Extract the (X, Y) coordinate from the center of the cell holding the provided text.  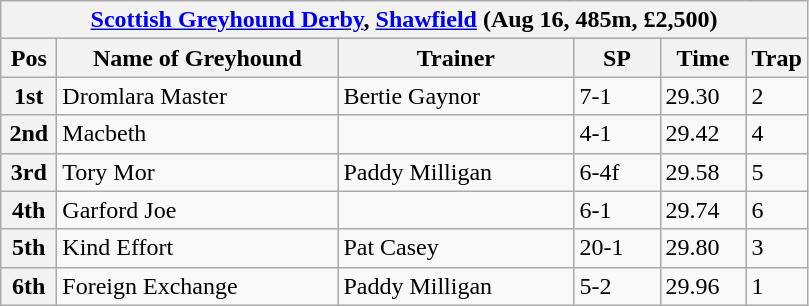
Bertie Gaynor (456, 96)
4th (29, 210)
Trainer (456, 58)
6-4f (617, 172)
20-1 (617, 248)
3rd (29, 172)
4-1 (617, 134)
2nd (29, 134)
29.58 (703, 172)
1 (776, 286)
3 (776, 248)
29.30 (703, 96)
29.80 (703, 248)
5th (29, 248)
Tory Mor (198, 172)
29.42 (703, 134)
29.96 (703, 286)
Pat Casey (456, 248)
6 (776, 210)
Pos (29, 58)
7-1 (617, 96)
6th (29, 286)
Time (703, 58)
1st (29, 96)
5-2 (617, 286)
Dromlara Master (198, 96)
4 (776, 134)
5 (776, 172)
2 (776, 96)
Kind Effort (198, 248)
Garford Joe (198, 210)
Name of Greyhound (198, 58)
Scottish Greyhound Derby, Shawfield (Aug 16, 485m, £2,500) (404, 20)
29.74 (703, 210)
6-1 (617, 210)
Macbeth (198, 134)
Trap (776, 58)
SP (617, 58)
Foreign Exchange (198, 286)
